Determine the [x, y] coordinate at the center of the cell enclosing the given text.  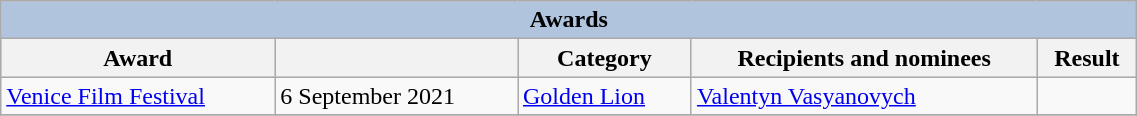
Award [138, 58]
Awards [569, 20]
Venice Film Festival [138, 96]
Golden Lion [605, 96]
Result [1087, 58]
Category [605, 58]
Recipients and nominees [864, 58]
6 September 2021 [396, 96]
Valentyn Vasyanovych [864, 96]
